From the cell containing the given text, extract its center point as (x, y) coordinate. 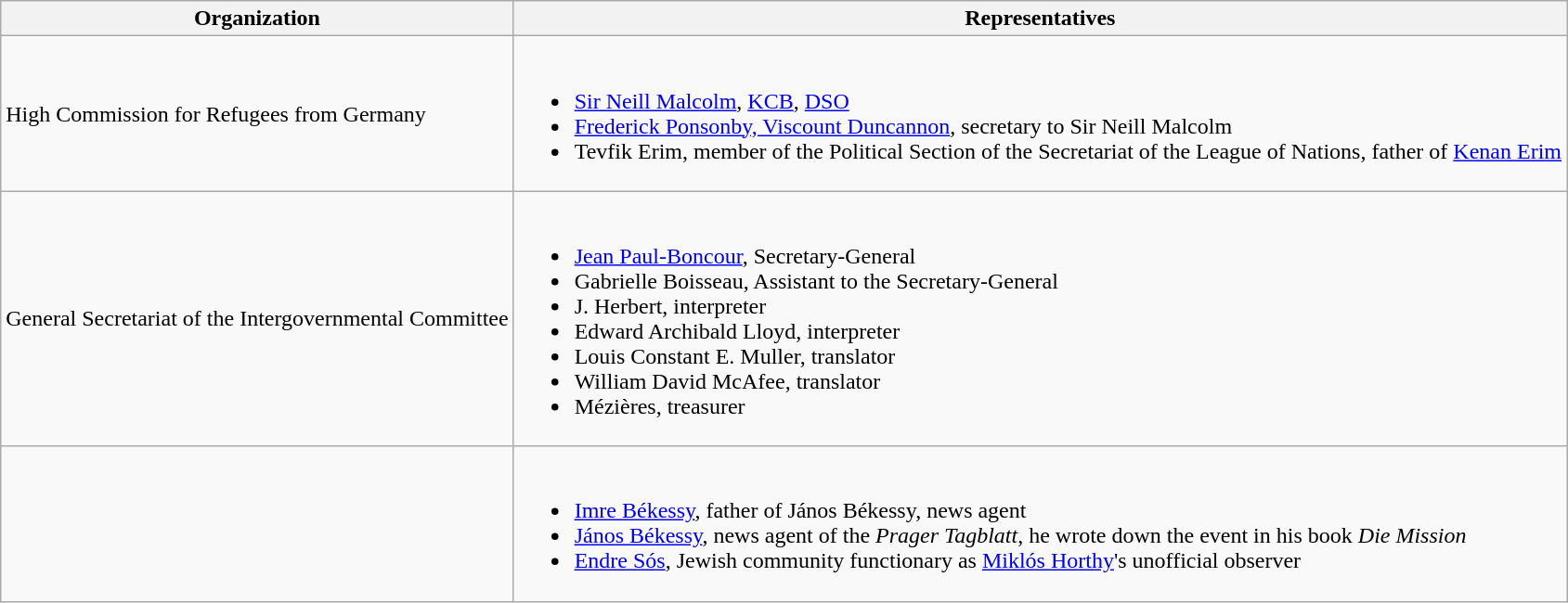
Organization (257, 19)
Representatives (1040, 19)
High Commission for Refugees from Germany (257, 113)
General Secretariat of the Intergovernmental Committee (257, 319)
